Return the (X, Y) coordinate for the center point of the cell that contains the specified text.  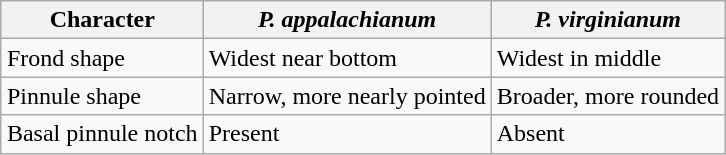
Frond shape (102, 58)
Broader, more rounded (608, 96)
Basal pinnule notch (102, 134)
P. virginianum (608, 20)
Absent (608, 134)
Widest near bottom (347, 58)
Narrow, more nearly pointed (347, 96)
Pinnule shape (102, 96)
Character (102, 20)
Present (347, 134)
P. appalachianum (347, 20)
Widest in middle (608, 58)
